Search for the cell housing the specified text and yield its (x, y) center coordinate. 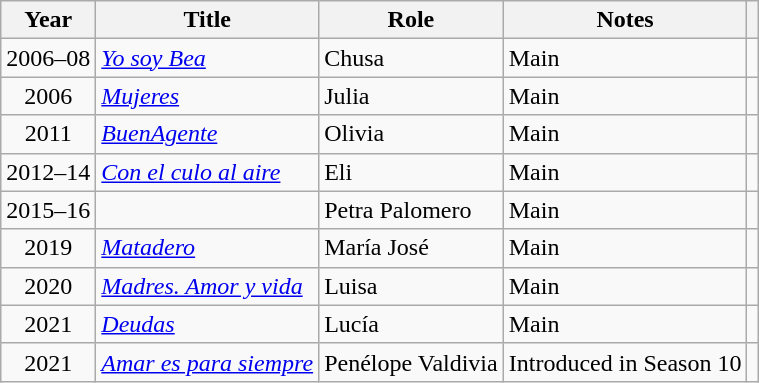
Mujeres (208, 96)
Matadero (208, 248)
Role (412, 20)
BuenAgente (208, 134)
Deudas (208, 324)
2006 (48, 96)
Madres. Amor y vida (208, 286)
2020 (48, 286)
2012–14 (48, 172)
Notes (625, 20)
Petra Palomero (412, 210)
Julia (412, 96)
Introduced in Season 10 (625, 362)
María José (412, 248)
2015–16 (48, 210)
2019 (48, 248)
2011 (48, 134)
Eli (412, 172)
Chusa (412, 58)
Amar es para siempre (208, 362)
Yo soy Bea (208, 58)
Lucía (412, 324)
Title (208, 20)
Year (48, 20)
Luisa (412, 286)
Penélope Valdivia (412, 362)
Con el culo al aire (208, 172)
2006–08 (48, 58)
Olivia (412, 134)
